Extract the (x, y) coordinate from the center of the cell holding the provided text.  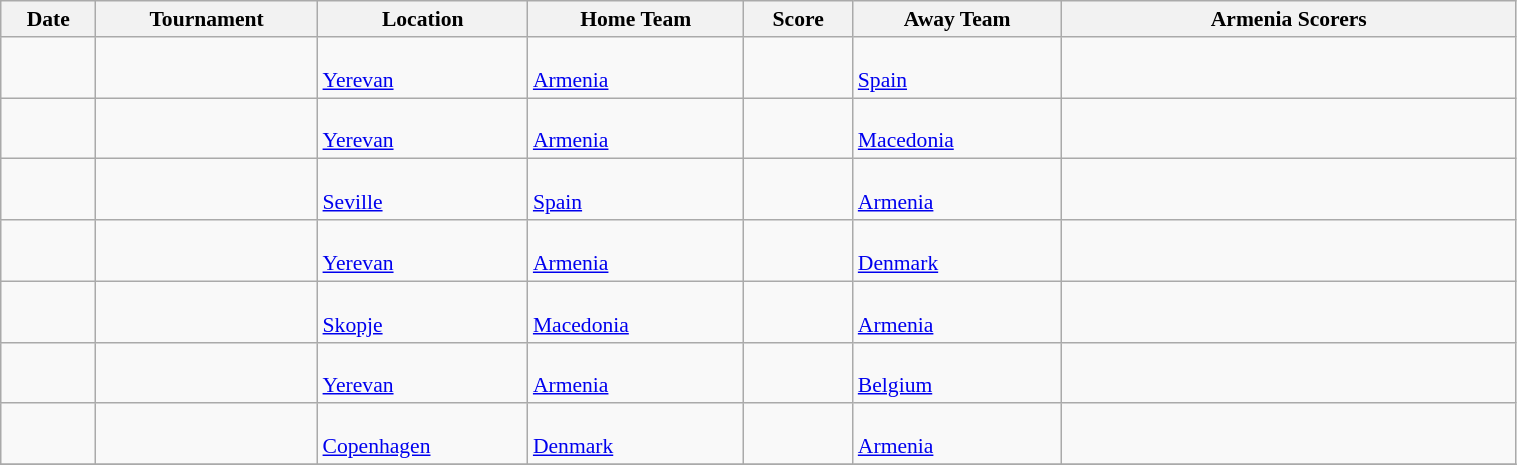
Tournament (207, 19)
Score (798, 19)
Copenhagen (423, 434)
Home Team (636, 19)
Date (48, 19)
Armenia Scorers (1288, 19)
Skopje (423, 312)
Location (423, 19)
Belgium (958, 372)
Seville (423, 190)
Away Team (958, 19)
